For the text-containing cell, return its midpoint in (x, y) coordinate format. 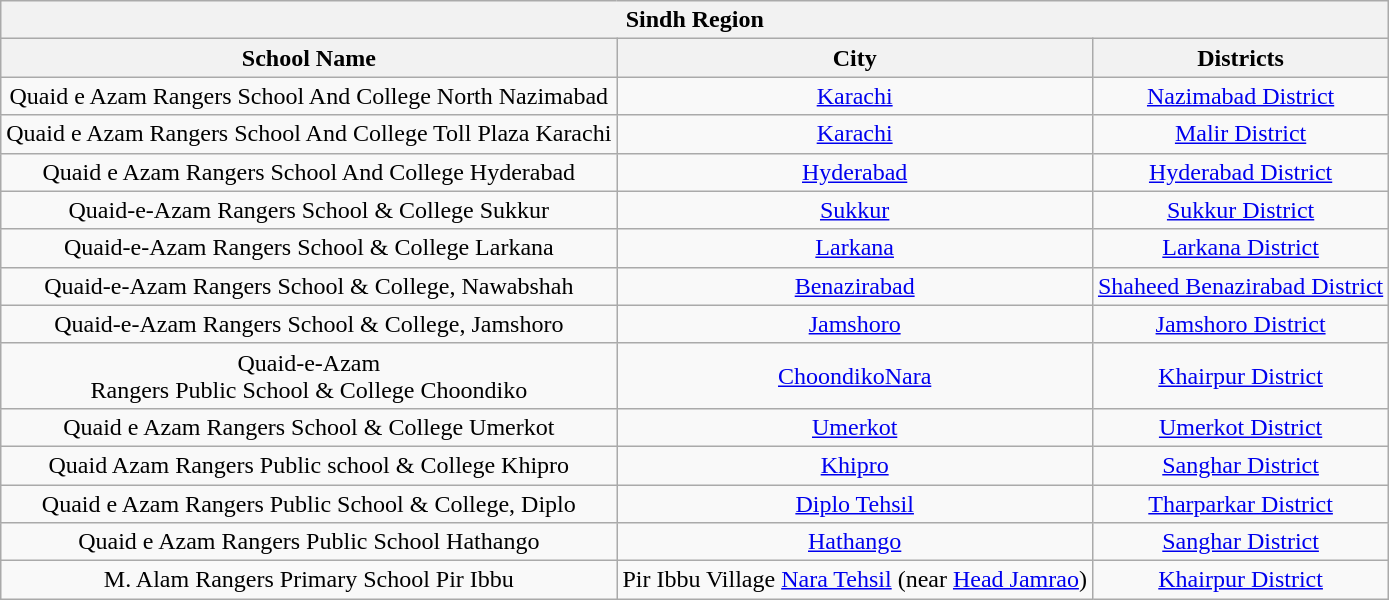
Quaid-e-AzamRangers Public School & College Choondiko (309, 376)
Umerkot (855, 427)
Jamshoro (855, 324)
Sukkur (855, 210)
Quaid e Azam Rangers School And College North Nazimabad (309, 96)
Sukkur District (1240, 210)
M. Alam Rangers Primary School Pir Ibbu (309, 580)
Hyderabad (855, 172)
Quaid e Azam Rangers School And College Toll Plaza Karachi (309, 134)
Umerkot District (1240, 427)
Quaid e Azam Rangers Public School & College, Diplo (309, 503)
Quaid e Azam Rangers School & College Umerkot (309, 427)
Shaheed Benazirabad District (1240, 286)
Quaid Azam Rangers Public school & College Khipro (309, 465)
Quaid e Azam Rangers Public School Hathango (309, 542)
Quaid e Azam Rangers School And College Hyderabad (309, 172)
Diplo Tehsil (855, 503)
Quaid-e-Azam Rangers School & College, Jamshoro (309, 324)
Quaid-e-Azam Rangers School & College, Nawabshah (309, 286)
Tharparkar District (1240, 503)
Larkana District (1240, 248)
Sindh Region (695, 20)
ChoondikoNara (855, 376)
Quaid-e-Azam Rangers School & College Larkana (309, 248)
Quaid-e-Azam Rangers School & College Sukkur (309, 210)
Nazimabad District (1240, 96)
Jamshoro District (1240, 324)
Hathango (855, 542)
Benazirabad (855, 286)
Districts (1240, 58)
Larkana (855, 248)
City (855, 58)
Khipro (855, 465)
School Name (309, 58)
Malir District (1240, 134)
Hyderabad District (1240, 172)
Pir Ibbu Village Nara Tehsil (near Head Jamrao) (855, 580)
